Extract the [x, y] coordinate from the center of the cell holding the provided text.  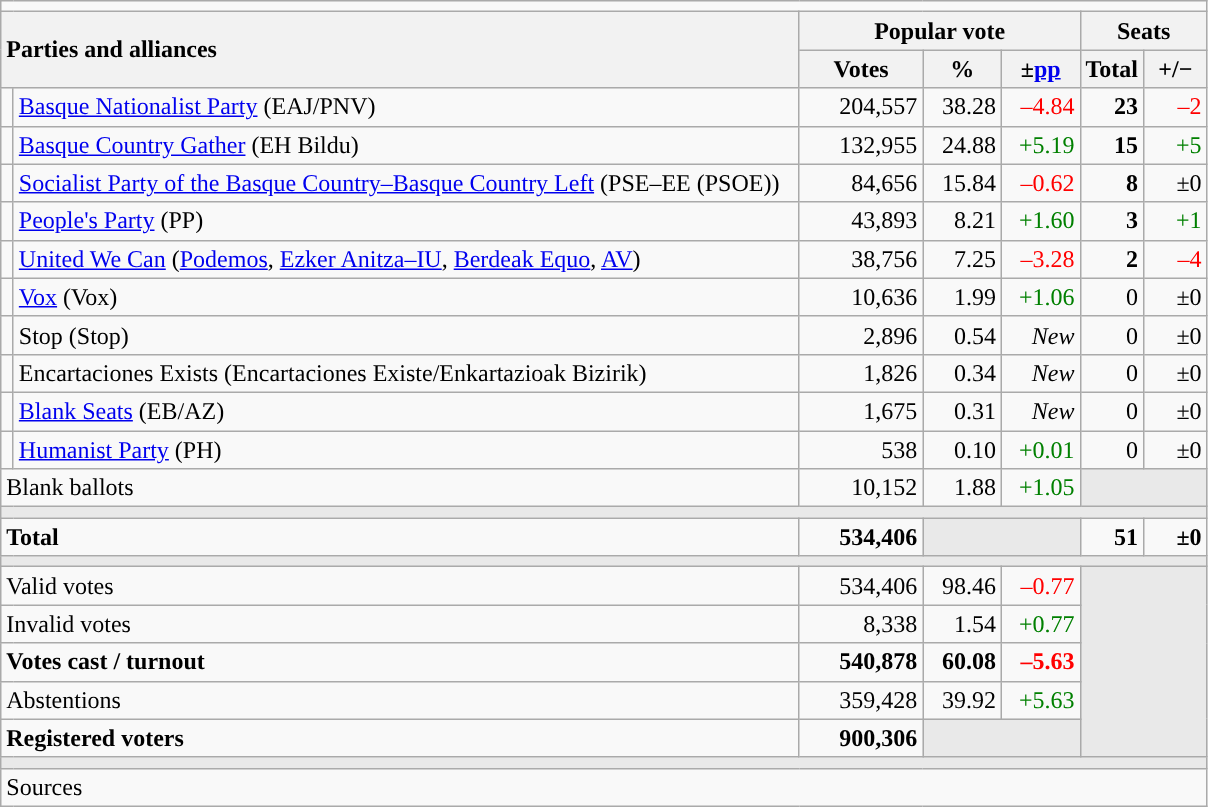
Valid votes [400, 586]
60.08 [962, 662]
+1.05 [1040, 488]
Parties and alliances [400, 50]
+5 [1176, 145]
24.88 [962, 145]
204,557 [861, 107]
Votes cast / turnout [400, 662]
7.25 [962, 259]
10,152 [861, 488]
84,656 [861, 183]
Blank Seats (EB/AZ) [406, 411]
8,338 [861, 624]
–3.28 [1040, 259]
3 [1112, 221]
Basque Nationalist Party (EAJ/PNV) [406, 107]
–0.77 [1040, 586]
–0.62 [1040, 183]
1.54 [962, 624]
Sources [604, 787]
Popular vote [940, 31]
+5.19 [1040, 145]
15 [1112, 145]
±pp [1040, 69]
Humanist Party (PH) [406, 449]
Votes [861, 69]
Basque Country Gather (EH Bildu) [406, 145]
Registered voters [400, 738]
United We Can (Podemos, Ezker Anitza–IU, Berdeak Equo, AV) [406, 259]
51 [1112, 537]
+/− [1176, 69]
8.21 [962, 221]
8 [1112, 183]
0.54 [962, 335]
38.28 [962, 107]
Invalid votes [400, 624]
900,306 [861, 738]
People's Party (PP) [406, 221]
+5.63 [1040, 700]
+1.06 [1040, 297]
39.92 [962, 700]
–5.63 [1040, 662]
0.31 [962, 411]
1.88 [962, 488]
–2 [1176, 107]
1,675 [861, 411]
Seats [1144, 31]
Blank ballots [400, 488]
538 [861, 449]
–4.84 [1040, 107]
15.84 [962, 183]
+0.77 [1040, 624]
% [962, 69]
+0.01 [1040, 449]
Socialist Party of the Basque Country–Basque Country Left (PSE–EE (PSOE)) [406, 183]
540,878 [861, 662]
1,826 [861, 373]
+1 [1176, 221]
10,636 [861, 297]
2,896 [861, 335]
0.34 [962, 373]
98.46 [962, 586]
–4 [1176, 259]
1.99 [962, 297]
23 [1112, 107]
Abstentions [400, 700]
Stop (Stop) [406, 335]
0.10 [962, 449]
2 [1112, 259]
+1.60 [1040, 221]
43,893 [861, 221]
Vox (Vox) [406, 297]
38,756 [861, 259]
132,955 [861, 145]
359,428 [861, 700]
Encartaciones Exists (Encartaciones Existe/Enkartazioak Bizirik) [406, 373]
